Detect which cell encompasses the target text, then output its [x, y] center coordinate. 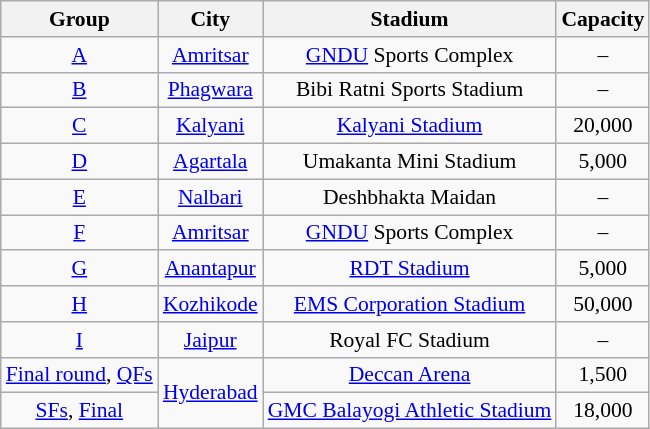
H [80, 304]
Deccan Arena [410, 375]
Capacity [602, 19]
Umakanta Mini Stadium [410, 162]
C [80, 126]
D [80, 162]
Kozhikode [210, 304]
20,000 [602, 126]
G [80, 269]
SFs, Final [80, 411]
City [210, 19]
B [80, 90]
1,500 [602, 375]
Agartala [210, 162]
I [80, 340]
18,000 [602, 411]
Anantapur [210, 269]
Hyderabad [210, 392]
Kalyani [210, 126]
Phagwara [210, 90]
Nalbari [210, 197]
Bibi Ratni Sports Stadium [410, 90]
Kalyani Stadium [410, 126]
RDT Stadium [410, 269]
Final round, QFs [80, 375]
Royal FC Stadium [410, 340]
Stadium [410, 19]
Jaipur [210, 340]
E [80, 197]
Deshbhakta Maidan [410, 197]
EMS Corporation Stadium [410, 304]
Group [80, 19]
F [80, 233]
50,000 [602, 304]
GMC Balayogi Athletic Stadium [410, 411]
A [80, 55]
